Detect which cell encompasses the target text, then output its [X, Y] center coordinate. 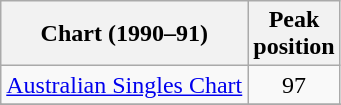
97 [294, 85]
Chart (1990–91) [124, 34]
Australian Singles Chart [124, 85]
Peakposition [294, 34]
